Locate the cell with the specified text and output its (X, Y) center coordinate. 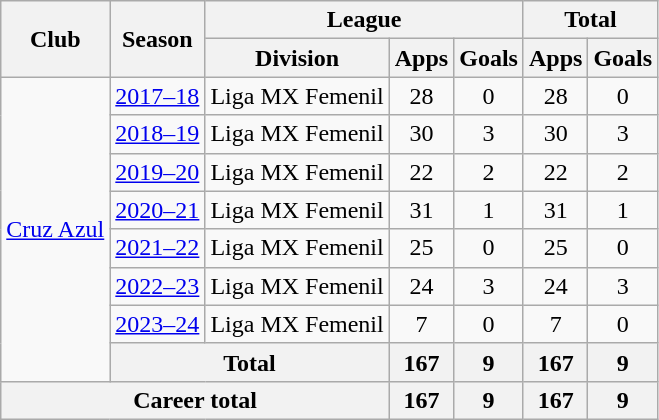
2021–22 (158, 248)
2017–18 (158, 96)
2018–19 (158, 134)
2020–21 (158, 210)
Season (158, 39)
Career total (195, 400)
Club (56, 39)
Cruz Azul (56, 229)
League (364, 20)
2022–23 (158, 286)
2023–24 (158, 324)
2019–20 (158, 172)
Division (297, 58)
